Return the (X, Y) coordinate for the center point of the cell that contains the specified text.  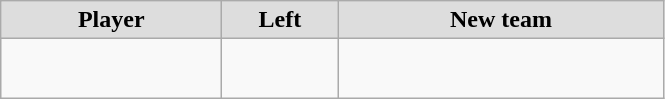
Player (112, 20)
New team (501, 20)
Left (280, 20)
